Return (x, y) of the center of cell containing provided text 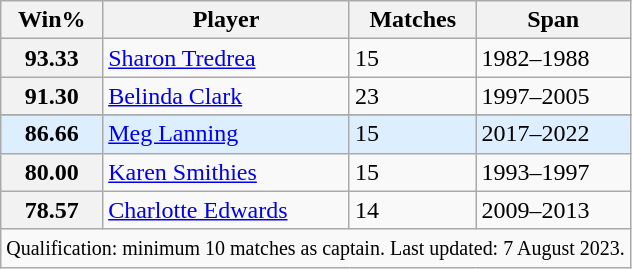
Sharon Tredrea (226, 58)
23 (412, 96)
2009–2013 (553, 210)
Matches (412, 20)
14 (412, 210)
Win% (52, 20)
1993–1997 (553, 172)
Meg Lanning (226, 134)
Belinda Clark (226, 96)
Qualification: minimum 10 matches as captain. Last updated: 7 August 2023. (316, 248)
91.30 (52, 96)
1997–2005 (553, 96)
80.00 (52, 172)
1982–1988 (553, 58)
Player (226, 20)
Charlotte Edwards (226, 210)
Span (553, 20)
Karen Smithies (226, 172)
2017–2022 (553, 134)
93.33 (52, 58)
78.57 (52, 210)
86.66 (52, 134)
